Return the (x, y) coordinate for the center point of the cell that contains the specified text.  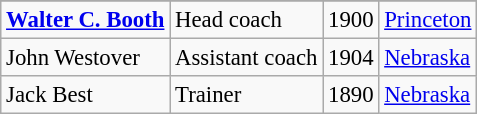
Head coach (246, 20)
Jack Best (86, 95)
Walter C. Booth (86, 20)
1904 (351, 58)
John Westover (86, 58)
Assistant coach (246, 58)
Princeton (428, 20)
1890 (351, 95)
Trainer (246, 95)
1900 (351, 20)
